Scan for the cell matching the given text and deliver its (X, Y) coordinate at center. 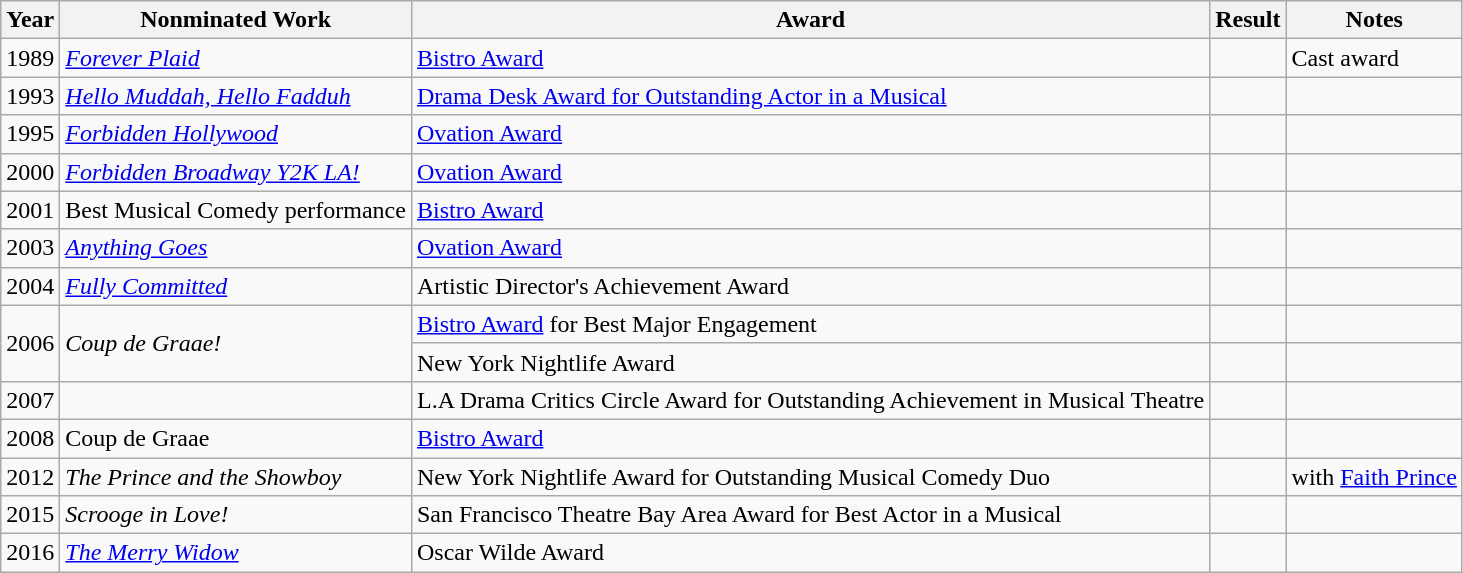
Coup de Graae! (236, 343)
2012 (30, 477)
L.A Drama Critics Circle Award for Outstanding Achievement in Musical Theatre (810, 400)
The Prince and the Showboy (236, 477)
Nonminated Work (236, 20)
Cast award (1374, 58)
Forbidden Broadway Y2K LA! (236, 172)
2015 (30, 515)
Artistic Director's Achievement Award (810, 286)
1989 (30, 58)
2004 (30, 286)
Anything Goes (236, 248)
Oscar Wilde Award (810, 553)
Best Musical Comedy performance (236, 210)
1993 (30, 96)
Award (810, 20)
Scrooge in Love! (236, 515)
Notes (1374, 20)
2000 (30, 172)
The Merry Widow (236, 553)
2008 (30, 438)
Hello Muddah, Hello Fadduh (236, 96)
2007 (30, 400)
Coup de Graae (236, 438)
New York Nightlife Award for Outstanding Musical Comedy Duo (810, 477)
2006 (30, 343)
2001 (30, 210)
New York Nightlife Award (810, 362)
San Francisco Theatre Bay Area Award for Best Actor in a Musical (810, 515)
Forbidden Hollywood (236, 134)
Result (1248, 20)
2003 (30, 248)
2016 (30, 553)
Bistro Award for Best Major Engagement (810, 324)
Forever Plaid (236, 58)
with Faith Prince (1374, 477)
Year (30, 20)
Fully Committed (236, 286)
1995 (30, 134)
Drama Desk Award for Outstanding Actor in a Musical (810, 96)
